Return the (X, Y) coordinate for the center point of the cell that contains the specified text.  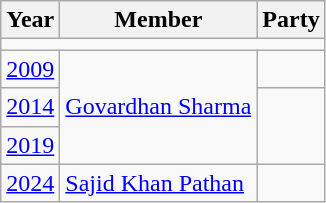
Member (158, 20)
2014 (30, 107)
Year (30, 20)
Sajid Khan Pathan (158, 183)
2024 (30, 183)
Govardhan Sharma (158, 107)
2009 (30, 69)
2019 (30, 145)
Party (291, 20)
